Extract the [X, Y] coordinate from the center of the cell holding the provided text.  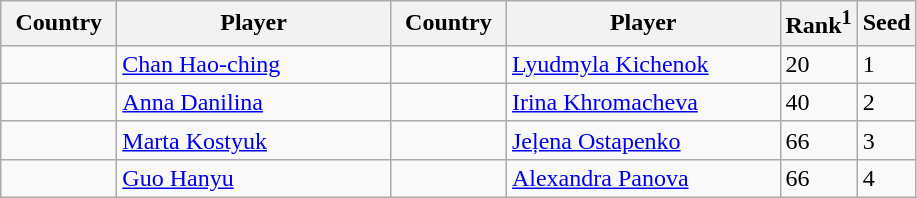
Jeļena Ostapenko [643, 140]
1 [886, 64]
Irina Khromacheva [643, 102]
Alexandra Panova [643, 178]
Anna Danilina [254, 102]
4 [886, 178]
Guo Hanyu [254, 178]
Chan Hao-ching [254, 64]
Lyudmyla Kichenok [643, 64]
Seed [886, 24]
2 [886, 102]
Rank1 [818, 24]
3 [886, 140]
20 [818, 64]
Marta Kostyuk [254, 140]
40 [818, 102]
